From the cell containing the given text, extract its center point as (x, y) coordinate. 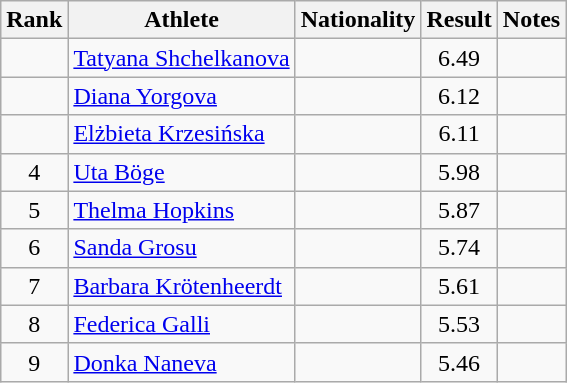
6.49 (459, 58)
Notes (531, 20)
Tatyana Shchelkanova (182, 58)
Federica Galli (182, 324)
6.11 (459, 134)
Uta Böge (182, 172)
Thelma Hopkins (182, 210)
5.74 (459, 248)
5.53 (459, 324)
5.87 (459, 210)
5.46 (459, 362)
Elżbieta Krzesińska (182, 134)
4 (34, 172)
Rank (34, 20)
Barbara Krötenheerdt (182, 286)
Sanda Grosu (182, 248)
6.12 (459, 96)
6 (34, 248)
5.98 (459, 172)
8 (34, 324)
7 (34, 286)
Result (459, 20)
Diana Yorgova (182, 96)
Athlete (182, 20)
9 (34, 362)
5.61 (459, 286)
Donka Naneva (182, 362)
Nationality (358, 20)
5 (34, 210)
